Return the (x, y) coordinate for the center point of the cell that contains the specified text.  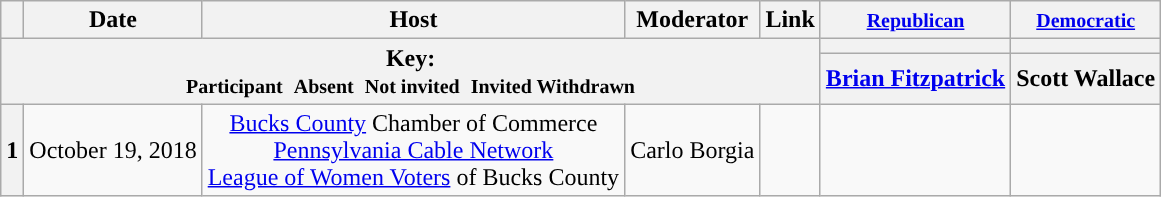
Brian Fitzpatrick (915, 78)
Host (413, 20)
1 (12, 150)
Carlo Borgia (692, 150)
October 19, 2018 (113, 150)
Date (113, 20)
Key: Participant Absent Not invited Invited Withdrawn (411, 72)
Bucks County Chamber of CommercePennsylvania Cable NetworkLeague of Women Voters of Bucks County (413, 150)
Moderator (692, 20)
Republican (915, 20)
Democratic (1086, 20)
Scott Wallace (1086, 78)
Link (790, 20)
